Detect which cell encompasses the target text, then output its (X, Y) center coordinate. 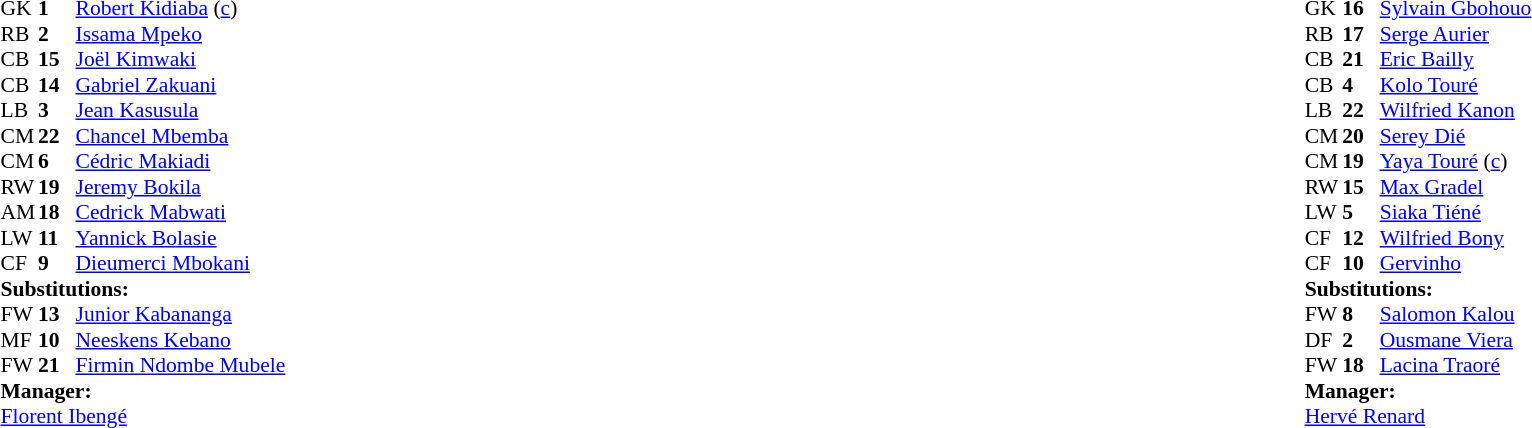
13 (57, 315)
Wilfried Kanon (1456, 111)
Neeskens Kebano (181, 340)
Eric Bailly (1456, 59)
Joël Kimwaki (181, 59)
17 (1361, 34)
Ousmane Viera (1456, 340)
14 (57, 85)
Yaya Touré (c) (1456, 161)
Yannick Bolasie (181, 238)
8 (1361, 315)
12 (1361, 238)
4 (1361, 85)
Serey Dié (1456, 136)
Siaka Tiéné (1456, 213)
Salomon Kalou (1456, 315)
Cédric Makiadi (181, 161)
Jean Kasusula (181, 111)
Gervinho (1456, 263)
Jeremy Bokila (181, 187)
Dieumerci Mbokani (181, 263)
Cedrick Mabwati (181, 213)
Firmin Ndombe Mubele (181, 365)
Lacina Traoré (1456, 365)
Max Gradel (1456, 187)
Junior Kabananga (181, 315)
DF (1324, 340)
20 (1361, 136)
6 (57, 161)
9 (57, 263)
AM (19, 213)
11 (57, 238)
Chancel Mbemba (181, 136)
Issama Mpeko (181, 34)
3 (57, 111)
Kolo Touré (1456, 85)
MF (19, 340)
5 (1361, 213)
Serge Aurier (1456, 34)
Wilfried Bony (1456, 238)
Gabriel Zakuani (181, 85)
